Search for the cell housing the specified text and yield its [x, y] center coordinate. 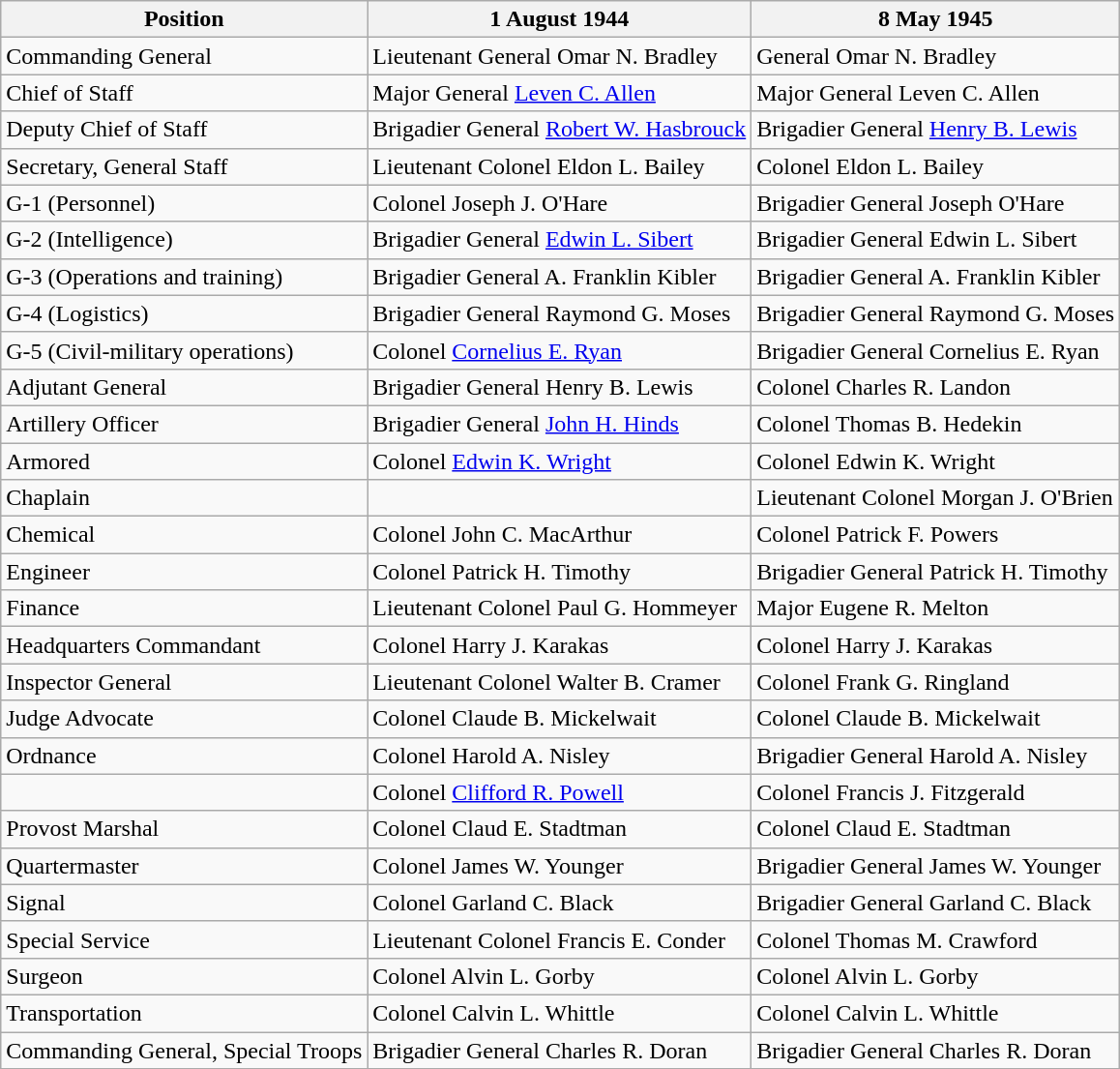
G-5 (Civil-military operations) [184, 350]
Adjutant General [184, 387]
Provost Marshal [184, 829]
Lieutenant General Omar N. Bradley [559, 56]
Engineer [184, 572]
Colonel Joseph J. O'Hare [559, 203]
Lieutenant Colonel Morgan J. O'Brien [936, 498]
Brigadier General Robert W. Hasbrouck [559, 130]
Colonel Francis J. Fitzgerald [936, 792]
Colonel Thomas B. Hedekin [936, 424]
Colonel Thomas M. Crawford [936, 939]
Chaplain [184, 498]
Brigadier General Joseph O'Hare [936, 203]
Signal [184, 903]
Secretary, General Staff [184, 166]
Lieutenant Colonel Paul G. Hommeyer [559, 609]
Brigadier General John H. Hinds [559, 424]
G-3 (Operations and training) [184, 277]
Special Service [184, 939]
Position [184, 19]
Colonel Harold A. Nisley [559, 756]
G-1 (Personnel) [184, 203]
Brigadier General Patrick H. Timothy [936, 572]
G-2 (Intelligence) [184, 240]
Commanding General, Special Troops [184, 1050]
Brigadier General Cornelius E. Ryan [936, 350]
General Omar N. Bradley [936, 56]
Inspector General [184, 682]
8 May 1945 [936, 19]
Quartermaster [184, 866]
Colonel John C. MacArthur [559, 535]
Ordnance [184, 756]
Lieutenant Colonel Walter B. Cramer [559, 682]
1 August 1944 [559, 19]
Major Eugene R. Melton [936, 609]
Lieutenant Colonel Francis E. Conder [559, 939]
Colonel Garland C. Black [559, 903]
Armored [184, 461]
Surgeon [184, 976]
Colonel Patrick F. Powers [936, 535]
Artillery Officer [184, 424]
Brigadier General Garland C. Black [936, 903]
Transportation [184, 1013]
Finance [184, 609]
Colonel Patrick H. Timothy [559, 572]
Colonel Eldon L. Bailey [936, 166]
Brigadier General Harold A. Nisley [936, 756]
G-4 (Logistics) [184, 313]
Colonel Cornelius E. Ryan [559, 350]
Headquarters Commandant [184, 645]
Chemical [184, 535]
Colonel Frank G. Ringland [936, 682]
Judge Advocate [184, 719]
Colonel Charles R. Landon [936, 387]
Chief of Staff [184, 93]
Colonel James W. Younger [559, 866]
Commanding General [184, 56]
Deputy Chief of Staff [184, 130]
Colonel Clifford R. Powell [559, 792]
Lieutenant Colonel Eldon L. Bailey [559, 166]
Brigadier General James W. Younger [936, 866]
